Search for the cell housing the specified text and yield its (X, Y) center coordinate. 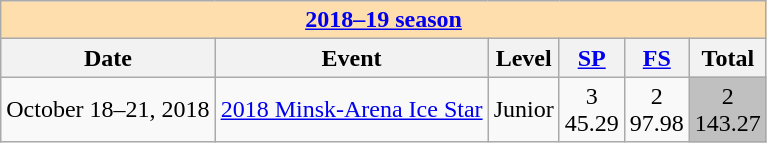
Junior (524, 110)
Date (108, 58)
Total (728, 58)
3 45.29 (592, 110)
2018 Minsk-Arena Ice Star (352, 110)
2 143.27 (728, 110)
Event (352, 58)
October 18–21, 2018 (108, 110)
SP (592, 58)
2018–19 season (384, 20)
Level (524, 58)
FS (656, 58)
2 97.98 (656, 110)
